Provide the (x, y) coordinate of the cell's center where the given text is located.  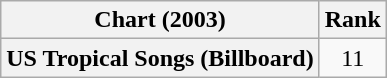
Rank (352, 20)
Chart (2003) (160, 20)
11 (352, 58)
US Tropical Songs (Billboard) (160, 58)
